Determine the [x, y] coordinate at the center of the cell enclosing the given text.  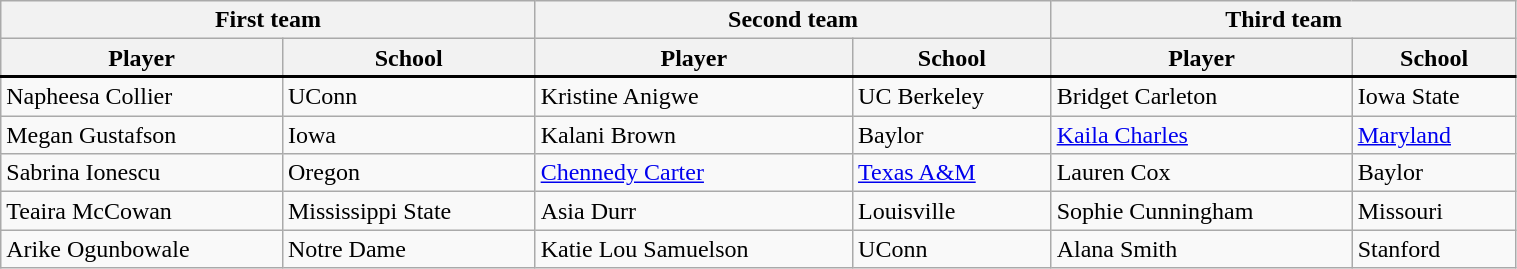
Megan Gustafson [142, 135]
Lauren Cox [1202, 173]
Kaila Charles [1202, 135]
Teaira McCowan [142, 211]
Kristine Anigwe [694, 96]
Notre Dame [408, 249]
Third team [1284, 20]
Oregon [408, 173]
Maryland [1434, 135]
Alana Smith [1202, 249]
Texas A&M [952, 173]
Kalani Brown [694, 135]
Napheesa Collier [142, 96]
Sophie Cunningham [1202, 211]
First team [268, 20]
Arike Ogunbowale [142, 249]
Katie Lou Samuelson [694, 249]
Iowa State [1434, 96]
Louisville [952, 211]
Stanford [1434, 249]
Missouri [1434, 211]
Iowa [408, 135]
UC Berkeley [952, 96]
Sabrina Ionescu [142, 173]
Second team [793, 20]
Bridget Carleton [1202, 96]
Mississippi State [408, 211]
Asia Durr [694, 211]
Chennedy Carter [694, 173]
